Determine the [X, Y] coordinate at the center of the cell enclosing the given text.  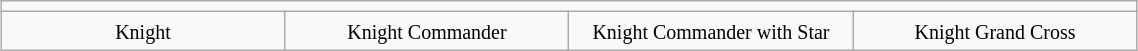
Knight Grand Cross [995, 31]
Knight Commander [427, 31]
Knight [143, 31]
Knight Commander with Star [711, 31]
